Search for the cell housing the specified text and yield its [x, y] center coordinate. 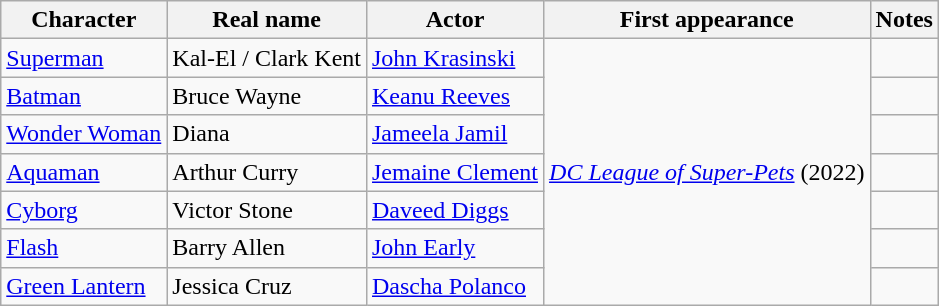
Arthur Curry [267, 172]
Jemaine Clement [454, 172]
Superman [84, 58]
Keanu Reeves [454, 96]
Batman [84, 96]
Kal-El / Clark Kent [267, 58]
DC League of Super-Pets (2022) [708, 172]
Wonder Woman [84, 134]
Barry Allen [267, 248]
John Early [454, 248]
Dascha Polanco [454, 286]
Real name [267, 20]
Green Lantern [84, 286]
Flash [84, 248]
Jessica Cruz [267, 286]
Bruce Wayne [267, 96]
Victor Stone [267, 210]
Notes [904, 20]
Daveed Diggs [454, 210]
Aquaman [84, 172]
John Krasinski [454, 58]
First appearance [708, 20]
Jameela Jamil [454, 134]
Actor [454, 20]
Diana [267, 134]
Character [84, 20]
Cyborg [84, 210]
